Scan for the cell matching the given text and deliver its [x, y] coordinate at center. 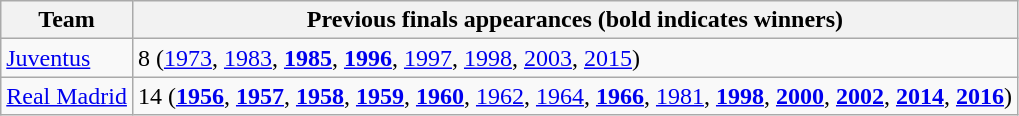
Real Madrid [67, 96]
14 (1956, 1957, 1958, 1959, 1960, 1962, 1964, 1966, 1981, 1998, 2000, 2002, 2014, 2016) [574, 96]
Team [67, 20]
8 (1973, 1983, 1985, 1996, 1997, 1998, 2003, 2015) [574, 58]
Previous finals appearances (bold indicates winners) [574, 20]
Juventus [67, 58]
